Locate the cell with the specified text and output its (x, y) center coordinate. 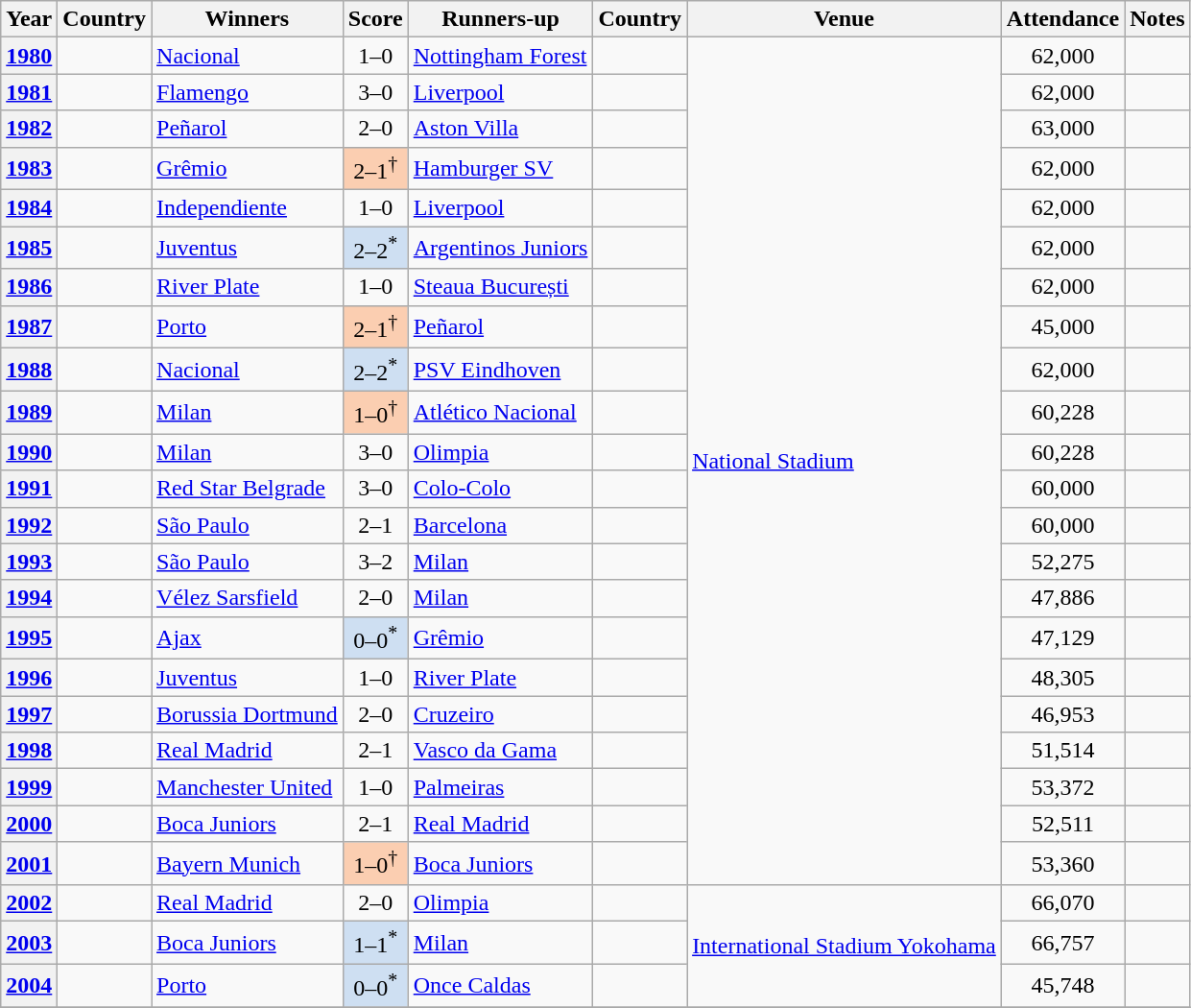
1992 (29, 525)
PSV Eindhoven (501, 371)
2000 (29, 824)
Atlético Nacional (501, 413)
International Stadium Yokohama (845, 947)
47,886 (1062, 598)
52,511 (1062, 824)
1982 (29, 129)
53,360 (1062, 864)
Vasco da Gama (501, 751)
Bayern Munich (248, 864)
Nottingham Forest (501, 56)
Colo-Colo (501, 489)
Manchester United (248, 787)
Red Star Belgrade (248, 489)
53,372 (1062, 787)
46,953 (1062, 714)
2002 (29, 903)
Once Caldas (501, 985)
National Stadium (845, 461)
1996 (29, 678)
Cruzeiro (501, 714)
1988 (29, 371)
51,514 (1062, 751)
1986 (29, 287)
1993 (29, 562)
Year (29, 19)
2004 (29, 985)
Vélez Sarsfield (248, 598)
1999 (29, 787)
52,275 (1062, 562)
45,748 (1062, 985)
1994 (29, 598)
48,305 (1062, 678)
1980 (29, 56)
1990 (29, 452)
Venue (845, 19)
1998 (29, 751)
1981 (29, 92)
2001 (29, 864)
1987 (29, 326)
Steaua București (501, 287)
2003 (29, 943)
47,129 (1062, 637)
66,757 (1062, 943)
Hamburger SV (501, 169)
1985 (29, 248)
66,070 (1062, 903)
Notes (1157, 19)
Runners-up (501, 19)
1991 (29, 489)
1983 (29, 169)
Winners (248, 19)
Borussia Dortmund (248, 714)
3–2 (375, 562)
1989 (29, 413)
Score (375, 19)
1984 (29, 208)
1–1* (375, 943)
Independiente (248, 208)
1995 (29, 637)
63,000 (1062, 129)
Flamengo (248, 92)
Attendance (1062, 19)
Argentinos Juniors (501, 248)
Palmeiras (501, 787)
Barcelona (501, 525)
45,000 (1062, 326)
Ajax (248, 637)
1997 (29, 714)
Aston Villa (501, 129)
